From the cell containing the given text, extract its center point as [x, y] coordinate. 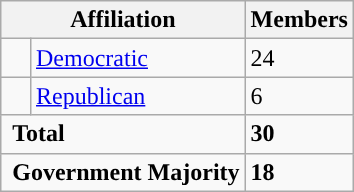
Government Majority [123, 172]
Members [299, 20]
6 [299, 96]
30 [299, 134]
Republican [138, 96]
Democratic [138, 58]
24 [299, 58]
Affiliation [123, 20]
Total [123, 134]
18 [299, 172]
